Output the [X, Y] coordinate of the center of the cell containing the given text.  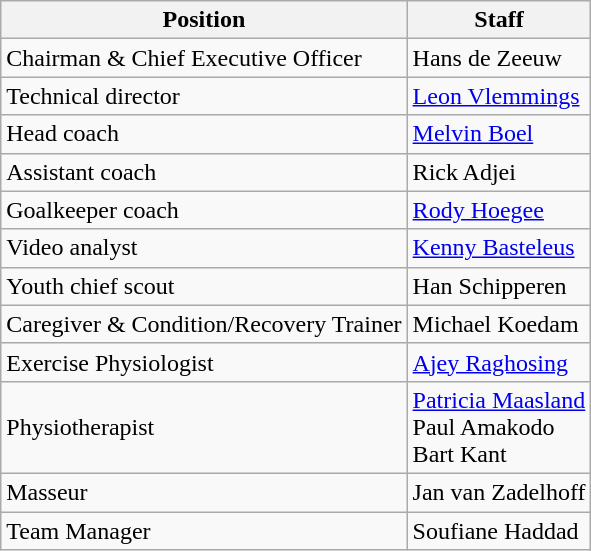
Jan van Zadelhoff [499, 492]
Caregiver & Condition/Recovery Trainer [204, 324]
Rick Adjei [499, 172]
Video analyst [204, 248]
Chairman & Chief Executive Officer [204, 58]
Masseur [204, 492]
Han Schipperen [499, 286]
Leon Vlemmings [499, 96]
Staff [499, 20]
Team Manager [204, 531]
Kenny Basteleus [499, 248]
Ajey Raghosing [499, 362]
Physiotherapist [204, 427]
Michael Koedam [499, 324]
Patricia Maasland Paul Amakodo Bart Kant [499, 427]
Hans de Zeeuw [499, 58]
Technical director [204, 96]
Exercise Physiologist [204, 362]
Goalkeeper coach [204, 210]
Rody Hoegee [499, 210]
Soufiane Haddad [499, 531]
Assistant coach [204, 172]
Melvin Boel [499, 134]
Head coach [204, 134]
Position [204, 20]
Youth chief scout [204, 286]
